Pinpoint the cell where the given text exists, returning its (x, y) midpoint coordinate. 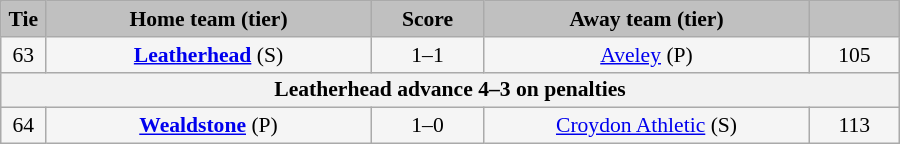
105 (854, 55)
113 (854, 126)
Wealdstone (P) (209, 126)
1–0 (427, 126)
Aveley (P) (647, 55)
Leatherhead (S) (209, 55)
1–1 (427, 55)
Away team (tier) (647, 19)
64 (24, 126)
Home team (tier) (209, 19)
Leatherhead advance 4–3 on penalties (450, 90)
Croydon Athletic (S) (647, 126)
Score (427, 19)
Tie (24, 19)
63 (24, 55)
